Pinpoint the cell where the given text exists, returning its [x, y] midpoint coordinate. 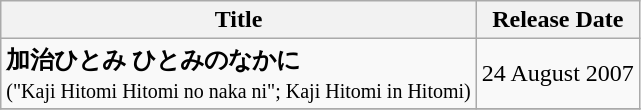
Title [239, 20]
Release Date [558, 20]
24 August 2007 [558, 74]
加治ひとみ ひとみのなかに ("Kaji Hitomi Hitomi no naka ni"; Kaji Hitomi in Hitomi) [239, 74]
